Locate the cell with the specified text and output its (X, Y) center coordinate. 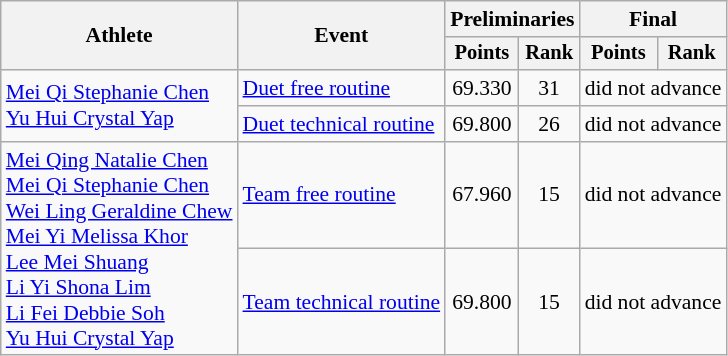
Team technical routine (342, 302)
Mei Qing Natalie ChenMei Qi Stephanie ChenWei Ling Geraldine ChewMei Yi Melissa KhorLee Mei ShuangLi Yi Shona LimLi Fei Debbie SohYu Hui Crystal Yap (120, 249)
69.330 (482, 88)
Athlete (120, 36)
Team free routine (342, 196)
Preliminaries (512, 19)
Duet free routine (342, 88)
Final (654, 19)
67.960 (482, 196)
Event (342, 36)
Mei Qi Stephanie ChenYu Hui Crystal Yap (120, 106)
Duet technical routine (342, 124)
26 (550, 124)
31 (550, 88)
